Return (x, y) of the center of cell containing provided text 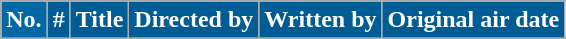
Original air date (474, 20)
Directed by (194, 20)
Title (100, 20)
# (58, 20)
Written by (320, 20)
No. (24, 20)
